Identify which cell holds the provided text, then report its (x, y) central coordinate. 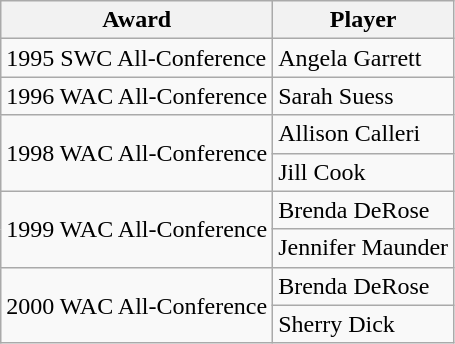
1998 WAC All-Conference (137, 153)
Player (364, 20)
Jill Cook (364, 172)
1999 WAC All-Conference (137, 229)
2000 WAC All-Conference (137, 305)
Sarah Suess (364, 96)
1995 SWC All-Conference (137, 58)
Jennifer Maunder (364, 248)
1996 WAC All-Conference (137, 96)
Award (137, 20)
Sherry Dick (364, 324)
Allison Calleri (364, 134)
Angela Garrett (364, 58)
